Output the (x, y) coordinate of the center of the cell containing the given text.  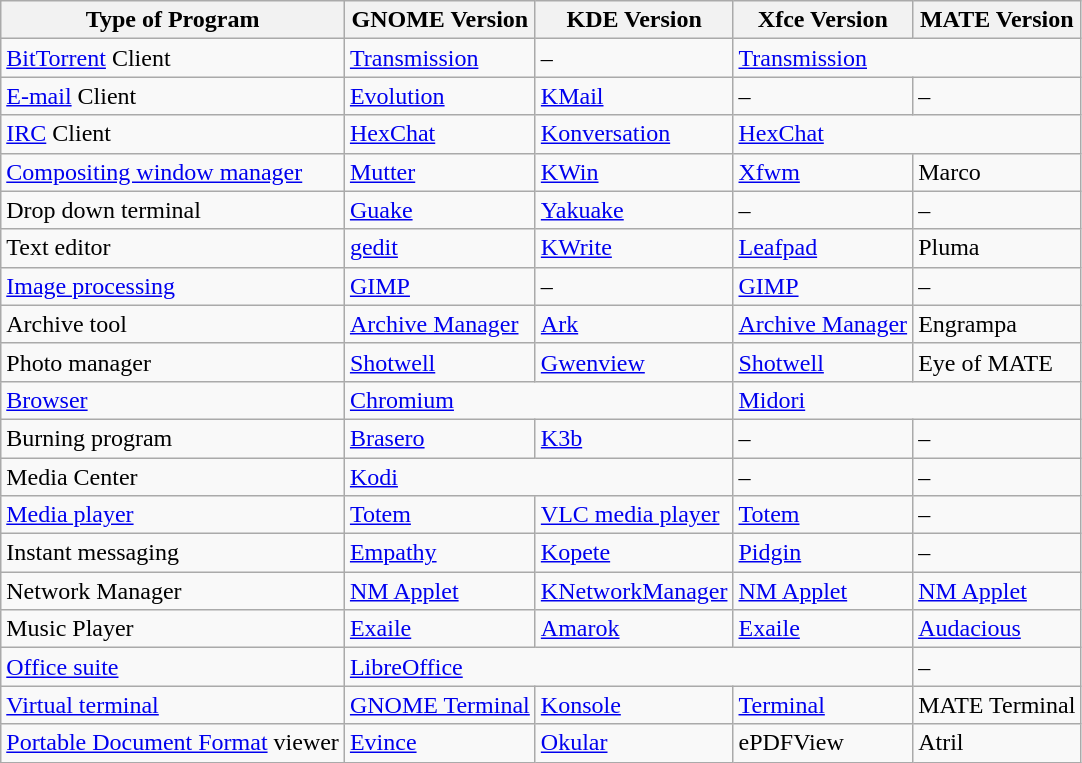
Ark (634, 324)
MATE Version (997, 20)
Amarok (634, 629)
Okular (634, 743)
BitTorrent Client (173, 58)
Chromium (538, 400)
Photo manager (173, 362)
Image processing (173, 286)
Konversation (634, 134)
Type of Program (173, 20)
Empathy (440, 553)
VLC media player (634, 515)
Kodi (538, 477)
Marco (997, 172)
Evince (440, 743)
Mutter (440, 172)
KWin (634, 172)
gedit (440, 248)
MATE Terminal (997, 705)
Drop down terminal (173, 210)
Archive tool (173, 324)
Xfwm (823, 172)
Network Manager (173, 591)
KNetworkManager (634, 591)
KDE Version (634, 20)
Office suite (173, 667)
LibreOffice (628, 667)
Evolution (440, 96)
Yakuake (634, 210)
Compositing window manager (173, 172)
Pluma (997, 248)
IRC Client (173, 134)
Pidgin (823, 553)
E-mail Client (173, 96)
Virtual terminal (173, 705)
Guake (440, 210)
Media Center (173, 477)
Browser (173, 400)
Atril (997, 743)
Leafpad (823, 248)
Konsole (634, 705)
Gwenview (634, 362)
Terminal (823, 705)
Kopete (634, 553)
Portable Document Format viewer (173, 743)
Audacious (997, 629)
Midori (907, 400)
Text editor (173, 248)
Burning program (173, 438)
Instant messaging (173, 553)
KWrite (634, 248)
ePDFView (823, 743)
K3b (634, 438)
Music Player (173, 629)
Xfce Version (823, 20)
KMail (634, 96)
GNOME Terminal (440, 705)
Eye of MATE (997, 362)
Media player (173, 515)
Brasero (440, 438)
Engrampa (997, 324)
GNOME Version (440, 20)
